Capture the cell that displays the provided text and extract its (x, y) central coordinate. 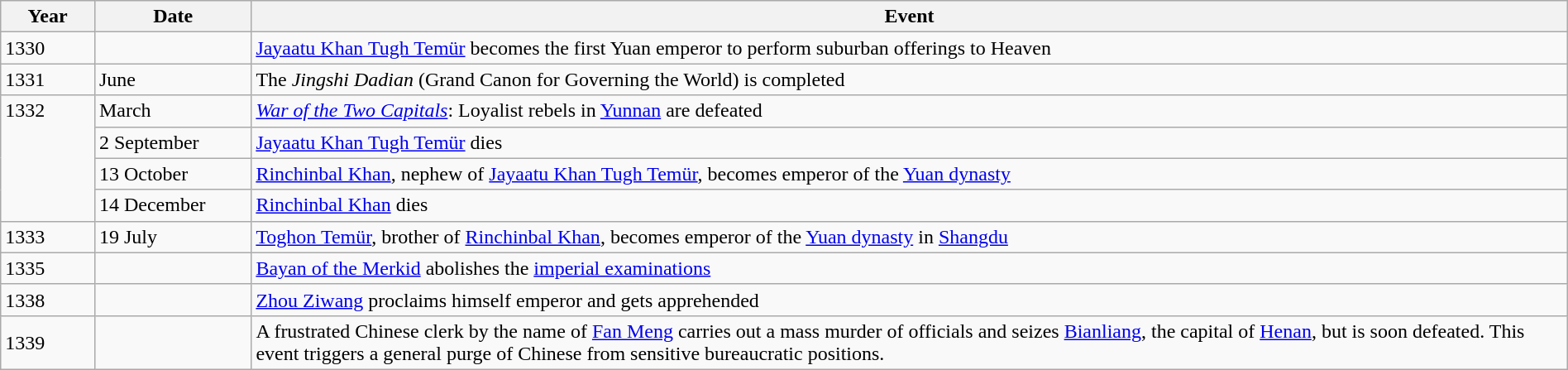
June (172, 79)
Rinchinbal Khan dies (910, 205)
1331 (48, 79)
Date (172, 17)
Year (48, 17)
Jayaatu Khan Tugh Temür dies (910, 142)
1335 (48, 268)
1339 (48, 343)
March (172, 111)
Event (910, 17)
War of the Two Capitals: Loyalist rebels in Yunnan are defeated (910, 111)
1330 (48, 48)
Zhou Ziwang proclaims himself emperor and gets apprehended (910, 300)
14 December (172, 205)
Bayan of the Merkid abolishes the imperial examinations (910, 268)
19 July (172, 237)
Toghon Temür, brother of Rinchinbal Khan, becomes emperor of the Yuan dynasty in Shangdu (910, 237)
2 September (172, 142)
1333 (48, 237)
The Jingshi Dadian (Grand Canon for Governing the World) is completed (910, 79)
13 October (172, 174)
Jayaatu Khan Tugh Temür becomes the first Yuan emperor to perform suburban offerings to Heaven (910, 48)
1338 (48, 300)
1332 (48, 158)
Rinchinbal Khan, nephew of Jayaatu Khan Tugh Temür, becomes emperor of the Yuan dynasty (910, 174)
